Output the (X, Y) coordinate of the center of the cell containing the given text.  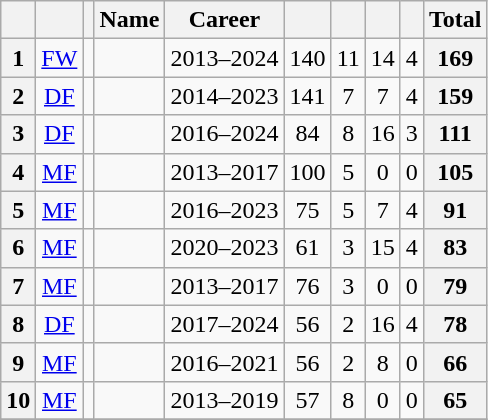
2013–2024 (224, 58)
2016–2021 (224, 362)
2016–2024 (224, 134)
140 (308, 58)
78 (455, 324)
10 (18, 400)
14 (382, 58)
84 (308, 134)
2020–2023 (224, 248)
6 (18, 248)
11 (348, 58)
76 (308, 286)
2014–2023 (224, 96)
Total (455, 20)
91 (455, 210)
Name (130, 20)
65 (455, 400)
2013–2019 (224, 400)
105 (455, 172)
9 (18, 362)
83 (455, 248)
2017–2024 (224, 324)
111 (455, 134)
61 (308, 248)
15 (382, 248)
100 (308, 172)
1 (18, 58)
FW (60, 58)
169 (455, 58)
66 (455, 362)
2016–2023 (224, 210)
79 (455, 286)
Career (224, 20)
159 (455, 96)
75 (308, 210)
57 (308, 400)
141 (308, 96)
